Determine the [x, y] coordinate at the center of the cell enclosing the given text.  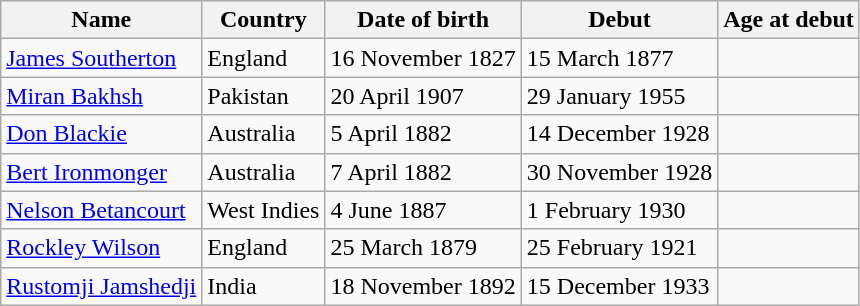
James Southerton [102, 58]
20 April 1907 [423, 96]
West Indies [264, 210]
16 November 1827 [423, 58]
25 March 1879 [423, 248]
25 February 1921 [619, 248]
4 June 1887 [423, 210]
14 December 1928 [619, 134]
India [264, 286]
Nelson Betancourt [102, 210]
18 November 1892 [423, 286]
30 November 1928 [619, 172]
Rustomji Jamshedji [102, 286]
29 January 1955 [619, 96]
Bert Ironmonger [102, 172]
7 April 1882 [423, 172]
Name [102, 20]
5 April 1882 [423, 134]
Don Blackie [102, 134]
Rockley Wilson [102, 248]
Country [264, 20]
Miran Bakhsh [102, 96]
1 February 1930 [619, 210]
Pakistan [264, 96]
15 December 1933 [619, 286]
Age at debut [789, 20]
Debut [619, 20]
Date of birth [423, 20]
15 March 1877 [619, 58]
